From the cell containing the given text, extract its center point as [X, Y] coordinate. 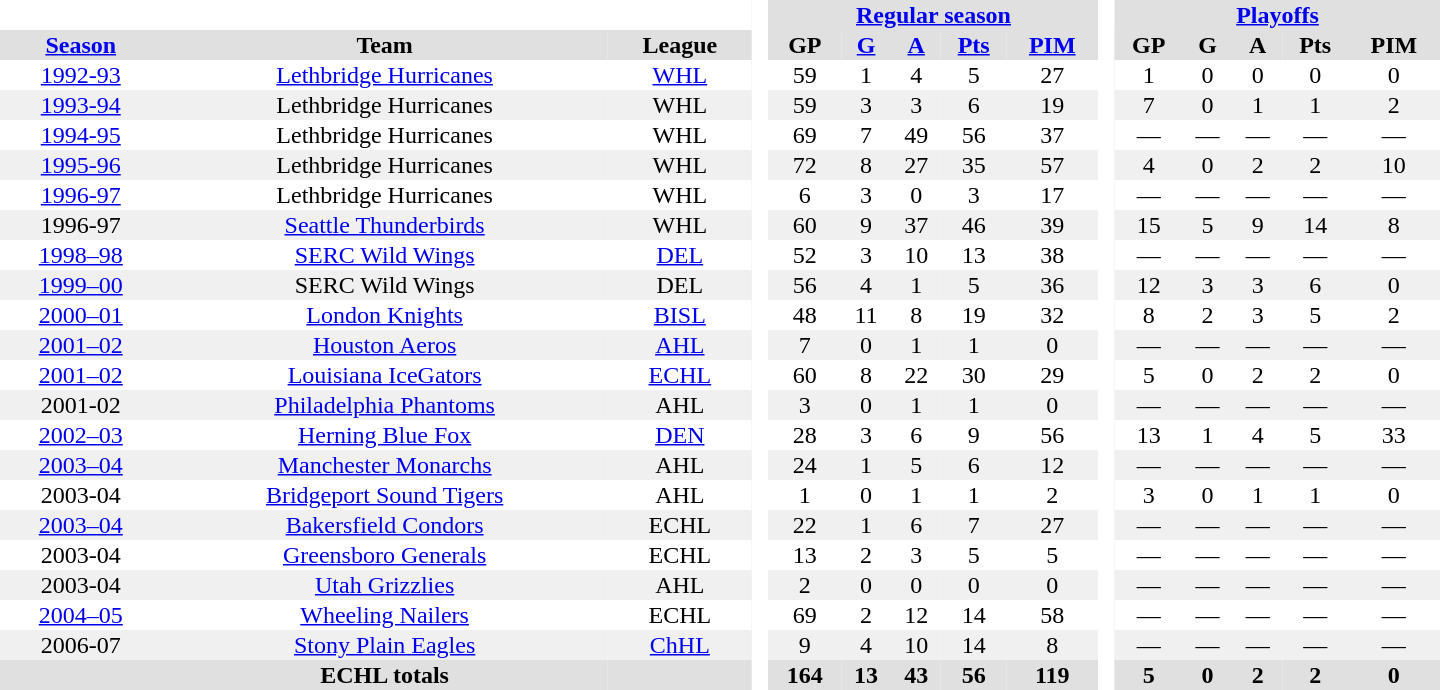
33 [1394, 435]
1995-96 [81, 165]
Stony Plain Eagles [385, 645]
ChHL [680, 645]
Bakersfield Condors [385, 525]
35 [974, 165]
1993-94 [81, 105]
2006-07 [81, 645]
Bridgeport Sound Tigers [385, 495]
58 [1052, 615]
BISL [680, 315]
Houston Aeros [385, 345]
72 [805, 165]
Regular season [934, 15]
30 [974, 375]
1992-93 [81, 75]
League [680, 45]
32 [1052, 315]
164 [805, 675]
Louisiana IceGators [385, 375]
Team [385, 45]
2001-02 [81, 405]
London Knights [385, 315]
36 [1052, 285]
52 [805, 255]
11 [866, 315]
1998–98 [81, 255]
1994-95 [81, 135]
Playoffs [1278, 15]
1999–00 [81, 285]
Manchester Monarchs [385, 465]
57 [1052, 165]
2000–01 [81, 315]
Seattle Thunderbirds [385, 225]
28 [805, 435]
48 [805, 315]
29 [1052, 375]
Utah Grizzlies [385, 585]
49 [916, 135]
Greensboro Generals [385, 555]
38 [1052, 255]
Philadelphia Phantoms [385, 405]
119 [1052, 675]
46 [974, 225]
43 [916, 675]
DEN [680, 435]
39 [1052, 225]
Season [81, 45]
2002–03 [81, 435]
ECHL totals [385, 675]
24 [805, 465]
Wheeling Nailers [385, 615]
15 [1148, 225]
17 [1052, 195]
2004–05 [81, 615]
Herning Blue Fox [385, 435]
